Return the [X, Y] coordinate for the center point of the cell that contains the specified text.  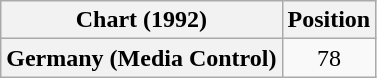
Germany (Media Control) [142, 58]
78 [329, 58]
Chart (1992) [142, 20]
Position [329, 20]
